Search for the cell housing the specified text and yield its [X, Y] center coordinate. 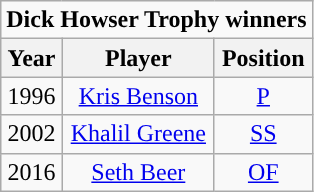
2016 [32, 172]
SS [263, 134]
Kris Benson [138, 96]
Year [32, 58]
Khalil Greene [138, 134]
Dick Howser Trophy winners [156, 20]
Player [138, 58]
1996 [32, 96]
OF [263, 172]
2002 [32, 134]
Position [263, 58]
P [263, 96]
Seth Beer [138, 172]
